For the text-containing cell, return its midpoint in [X, Y] coordinate format. 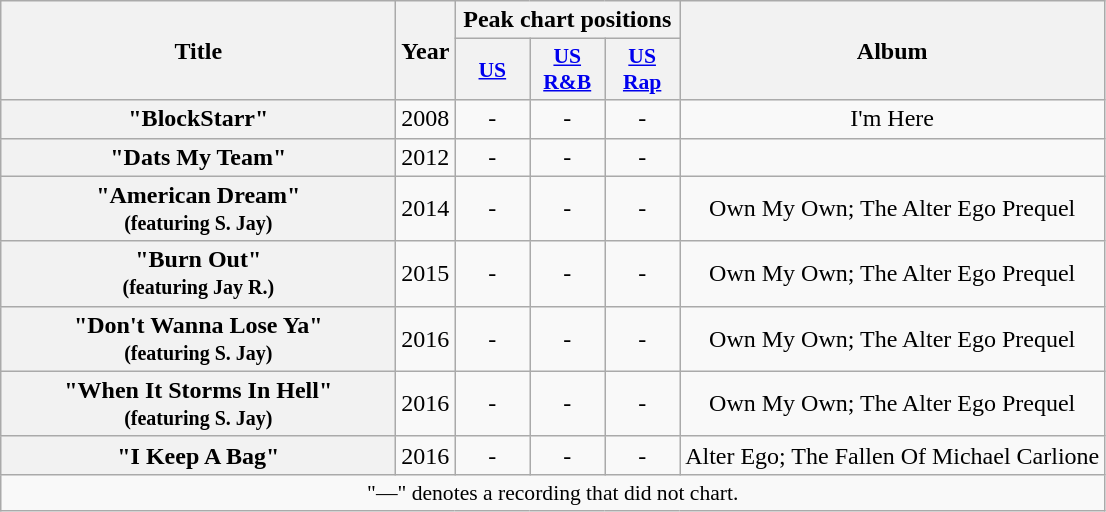
2014 [426, 208]
"—" denotes a recording that did not chart. [553, 492]
Alter Ego; The Fallen Of Michael Carlione [892, 455]
I'm Here [892, 119]
Year [426, 50]
USRap [642, 70]
2015 [426, 274]
"I Keep A Bag" [198, 455]
"Dats My Team" [198, 157]
Peak chart positions [568, 20]
"Don't Wanna Lose Ya"(featuring S. Jay) [198, 338]
2008 [426, 119]
US [492, 70]
Title [198, 50]
"Burn Out"(featuring Jay R.) [198, 274]
Album [892, 50]
"When It Storms In Hell"(featuring S. Jay) [198, 404]
"BlockStarr" [198, 119]
2012 [426, 157]
USR&B [568, 70]
"American Dream"(featuring S. Jay) [198, 208]
